Provide the (X, Y) coordinate of the cell's center where the given text is located.  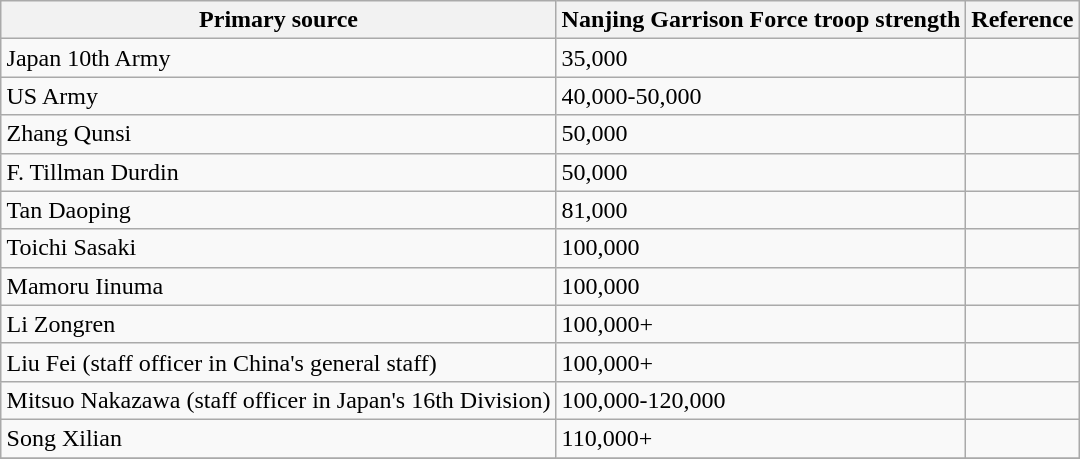
Tan Daoping (278, 210)
Primary source (278, 20)
Zhang Qunsi (278, 134)
Reference (1022, 20)
100,000-120,000 (761, 400)
US Army (278, 96)
Li Zongren (278, 324)
Nanjing Garrison Force troop strength (761, 20)
Liu Fei (staff officer in China's general staff) (278, 362)
Mamoru Iinuma (278, 286)
Japan 10th Army (278, 58)
F. Tillman Durdin (278, 172)
Song Xilian (278, 438)
Toichi Sasaki (278, 248)
Mitsuo Nakazawa (staff officer in Japan's 16th Division) (278, 400)
35,000 (761, 58)
40,000-50,000 (761, 96)
81,000 (761, 210)
110,000+ (761, 438)
